From the cell containing the given text, extract its center point as (x, y) coordinate. 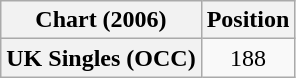
Position (248, 20)
188 (248, 58)
UK Singles (OCC) (101, 58)
Chart (2006) (101, 20)
